Identify which cell holds the provided text, then report its (X, Y) central coordinate. 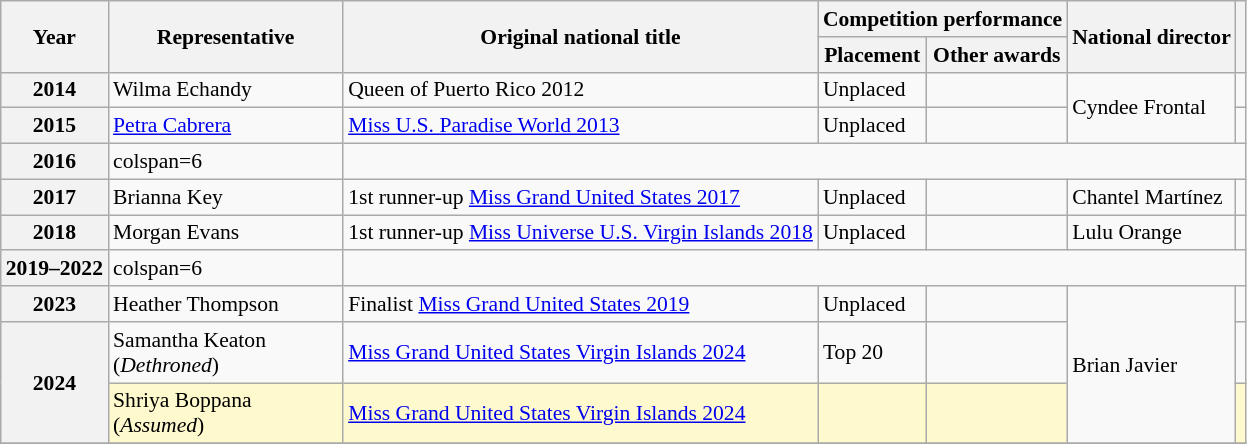
Morgan Evans (226, 233)
Samantha Keaton (Dethroned) (226, 352)
Shriya Boppana (Assumed) (226, 414)
Wilma Echandy (226, 90)
Cyndee Frontal (1152, 108)
2015 (54, 126)
2016 (54, 162)
2018 (54, 233)
Finalist Miss Grand United States 2019 (580, 304)
Heather Thompson (226, 304)
Brianna Key (226, 197)
Original national title (580, 36)
1st runner-up Miss Universe U.S. Virgin Islands 2018 (580, 233)
2024 (54, 383)
2017 (54, 197)
Competition performance (942, 19)
Year (54, 36)
Lulu Orange (1152, 233)
2014 (54, 90)
Brian Javier (1152, 365)
Miss U.S. Paradise World 2013 (580, 126)
Representative (226, 36)
2023 (54, 304)
Chantel Martínez (1152, 197)
National director (1152, 36)
2019–2022 (54, 269)
1st runner-up Miss Grand United States 2017 (580, 197)
Top 20 (872, 352)
Placement (872, 55)
Other awards (996, 55)
Petra Cabrera (226, 126)
Queen of Puerto Rico 2012 (580, 90)
